Pinpoint the cell where the given text exists, returning its [x, y] midpoint coordinate. 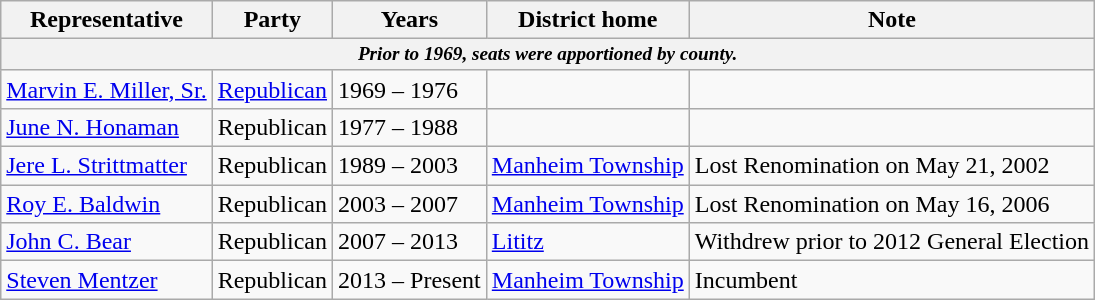
June N. Honaman [106, 128]
Representative [106, 20]
Lost Renomination on May 21, 2002 [892, 166]
Lost Renomination on May 16, 2006 [892, 204]
1989 – 2003 [410, 166]
Steven Mentzer [106, 280]
1969 – 1976 [410, 89]
Prior to 1969, seats were apportioned by county. [548, 55]
Jere L. Strittmatter [106, 166]
2007 – 2013 [410, 242]
Marvin E. Miller, Sr. [106, 89]
Note [892, 20]
Withdrew prior to 2012 General Election [892, 242]
Party [272, 20]
Lititz [588, 242]
2013 – Present [410, 280]
2003 – 2007 [410, 204]
Years [410, 20]
1977 – 1988 [410, 128]
Incumbent [892, 280]
John C. Bear [106, 242]
District home [588, 20]
Roy E. Baldwin [106, 204]
